Scan for the cell matching the given text and deliver its [X, Y] coordinate at center. 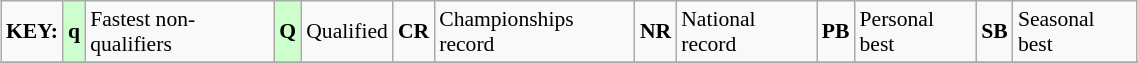
Personal best [916, 32]
SB [994, 32]
Championships record [534, 32]
PB [836, 32]
National record [746, 32]
Fastest non-qualifiers [180, 32]
Qualified [347, 32]
Seasonal best [1075, 32]
NR [656, 32]
q [74, 32]
CR [414, 32]
KEY: [32, 32]
Q [288, 32]
